For the text-containing cell, return its midpoint in [x, y] coordinate format. 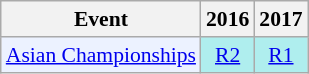
Event [101, 19]
Asian Championships [101, 55]
2016 [228, 19]
R2 [228, 55]
R1 [280, 55]
2017 [280, 19]
